Find where the given text appears and provide that cell's center as [x, y] coordinate. 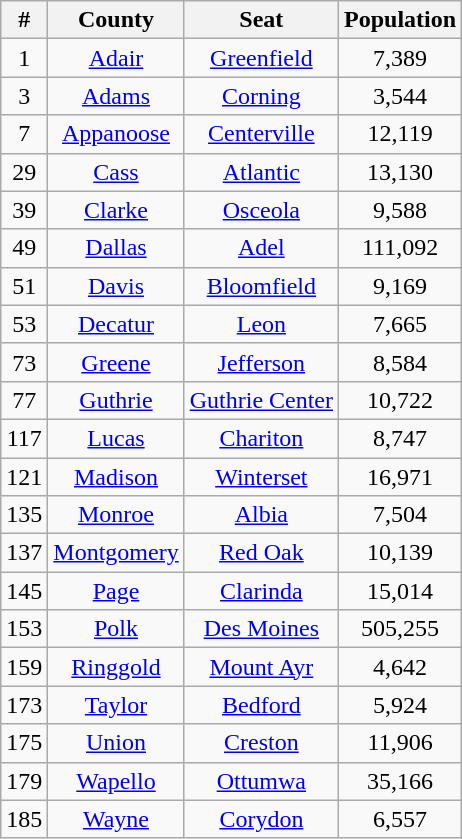
Greene [116, 362]
Greenfield [261, 58]
11,906 [400, 743]
5,924 [400, 705]
Osceola [261, 210]
7,389 [400, 58]
Bedford [261, 705]
Leon [261, 324]
153 [24, 629]
Ringgold [116, 667]
15,014 [400, 591]
1 [24, 58]
8,584 [400, 362]
29 [24, 172]
Guthrie Center [261, 400]
8,747 [400, 438]
Adams [116, 96]
Bloomfield [261, 286]
Des Moines [261, 629]
Montgomery [116, 553]
Decatur [116, 324]
Union [116, 743]
35,166 [400, 781]
77 [24, 400]
County [116, 20]
Chariton [261, 438]
39 [24, 210]
Cass [116, 172]
4,642 [400, 667]
10,722 [400, 400]
Page [116, 591]
Winterset [261, 477]
159 [24, 667]
185 [24, 819]
9,169 [400, 286]
Madison [116, 477]
Dallas [116, 248]
Atlantic [261, 172]
145 [24, 591]
Creston [261, 743]
Taylor [116, 705]
Appanoose [116, 134]
73 [24, 362]
7,504 [400, 515]
117 [24, 438]
Lucas [116, 438]
179 [24, 781]
Corydon [261, 819]
137 [24, 553]
3,544 [400, 96]
Albia [261, 515]
Adair [116, 58]
Wapello [116, 781]
Davis [116, 286]
3 [24, 96]
Mount Ayr [261, 667]
Corning [261, 96]
Clarinda [261, 591]
Guthrie [116, 400]
121 [24, 477]
Polk [116, 629]
7,665 [400, 324]
Centerville [261, 134]
135 [24, 515]
Seat [261, 20]
6,557 [400, 819]
175 [24, 743]
10,139 [400, 553]
9,588 [400, 210]
Ottumwa [261, 781]
12,119 [400, 134]
# [24, 20]
Clarke [116, 210]
111,092 [400, 248]
Red Oak [261, 553]
Jefferson [261, 362]
16,971 [400, 477]
13,130 [400, 172]
7 [24, 134]
49 [24, 248]
51 [24, 286]
Adel [261, 248]
Monroe [116, 515]
53 [24, 324]
173 [24, 705]
Population [400, 20]
505,255 [400, 629]
Wayne [116, 819]
